For the text-containing cell, return its midpoint in (X, Y) coordinate format. 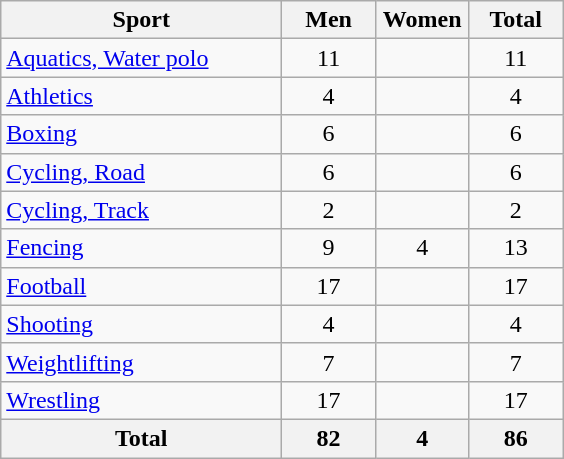
Football (142, 286)
Aquatics, Water polo (142, 58)
Fencing (142, 248)
86 (516, 438)
Cycling, Track (142, 210)
9 (329, 248)
Men (329, 20)
Women (422, 20)
Weightlifting (142, 362)
Cycling, Road (142, 172)
Wrestling (142, 400)
Boxing (142, 134)
13 (516, 248)
82 (329, 438)
Shooting (142, 324)
Sport (142, 20)
Athletics (142, 96)
